From the cell containing the given text, extract its center point as [x, y] coordinate. 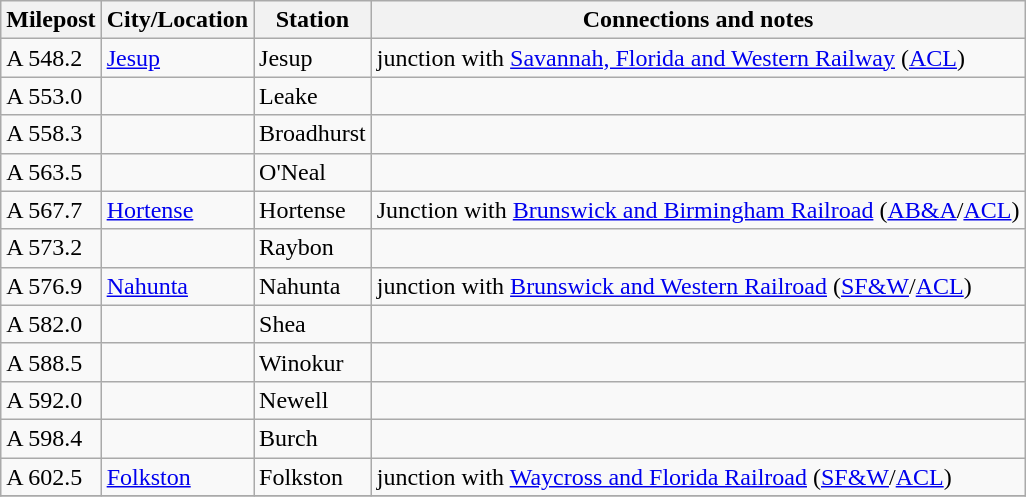
A 576.9 [51, 286]
Broadhurst [313, 134]
A 573.2 [51, 248]
A 558.3 [51, 134]
Raybon [313, 248]
Burch [313, 438]
City/Location [177, 20]
Connections and notes [698, 20]
A 588.5 [51, 362]
A 602.5 [51, 477]
A 563.5 [51, 172]
Winokur [313, 362]
A 553.0 [51, 96]
junction with Savannah, Florida and Western Railway (ACL) [698, 58]
Leake [313, 96]
Milepost [51, 20]
junction with Waycross and Florida Railroad (SF&W/ACL) [698, 477]
O'Neal [313, 172]
A 582.0 [51, 324]
Station [313, 20]
A 598.4 [51, 438]
Shea [313, 324]
A 567.7 [51, 210]
Junction with Brunswick and Birmingham Railroad (AB&A/ACL) [698, 210]
A 592.0 [51, 400]
junction with Brunswick and Western Railroad (SF&W/ACL) [698, 286]
A 548.2 [51, 58]
Newell [313, 400]
